For the text-containing cell, return its midpoint in (X, Y) coordinate format. 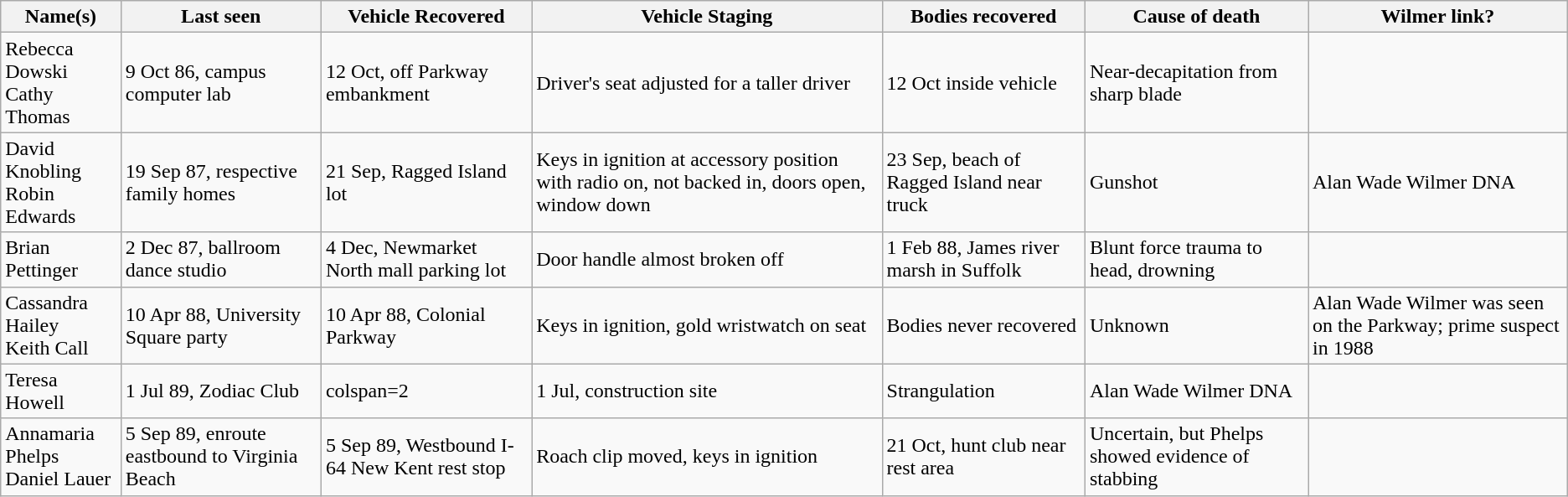
19 Sep 87, respective family homes (221, 183)
Driver's seat adjusted for a taller driver (707, 82)
23 Sep, beach of Ragged Island near truck (983, 183)
Near-decapitation from sharp blade (1196, 82)
21 Oct, hunt club near rest area (983, 457)
21 Sep, Ragged Island lot (426, 183)
Blunt force trauma to head, drowning (1196, 260)
10 Apr 88, University Square party (221, 325)
Name(s) (60, 17)
Strangulation (983, 391)
1 Feb 88, James river marsh in Suffolk (983, 260)
Rebecca DowskiCathy Thomas (60, 82)
Alan Wade Wilmer was seen on the Parkway; prime suspect in 1988 (1438, 325)
Brian Pettinger (60, 260)
Uncertain, but Phelps showed evidence of stabbing (1196, 457)
12 Oct, off Parkway embankment (426, 82)
Bodies recovered (983, 17)
Gunshot (1196, 183)
Annamaria PhelpsDaniel Lauer (60, 457)
Cause of death (1196, 17)
Door handle almost broken off (707, 260)
4 Dec, Newmarket North mall parking lot (426, 260)
Unknown (1196, 325)
colspan=2 (426, 391)
Teresa Howell (60, 391)
Vehicle Recovered (426, 17)
Bodies never recovered (983, 325)
Keys in ignition at accessory position with radio on, not backed in, doors open, window down (707, 183)
Cassandra Hailey Keith Call (60, 325)
2 Dec 87, ballroom dance studio (221, 260)
Wilmer link? (1438, 17)
Keys in ignition, gold wristwatch on seat (707, 325)
5 Sep 89, Westbound I-64 New Kent rest stop (426, 457)
Last seen (221, 17)
12 Oct inside vehicle (983, 82)
Roach clip moved, keys in ignition (707, 457)
Vehicle Staging (707, 17)
1 Jul, construction site (707, 391)
5 Sep 89, enroute eastbound to Virginia Beach (221, 457)
9 Oct 86, campus computer lab (221, 82)
10 Apr 88, Colonial Parkway (426, 325)
David Knobling Robin Edwards (60, 183)
1 Jul 89, Zodiac Club (221, 391)
